Capture the cell that displays the provided text and extract its [x, y] central coordinate. 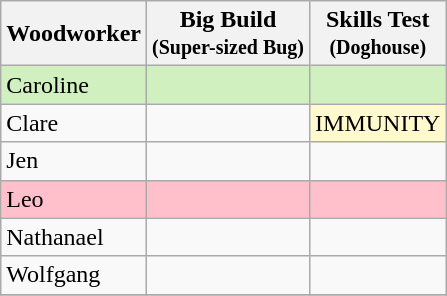
Nathanael [74, 237]
Leo [74, 199]
Caroline [74, 85]
IMMUNITY [378, 123]
Big Build(Super-sized Bug) [228, 34]
Jen [74, 161]
Clare [74, 123]
Skills Test(Doghouse) [378, 34]
Wolfgang [74, 275]
Woodworker [74, 34]
